Output the (x, y) coordinate of the center of the cell containing the given text.  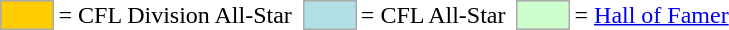
= CFL All-Star (433, 15)
= CFL Division All-Star (175, 15)
